Return [x, y] of the center of cell containing provided text 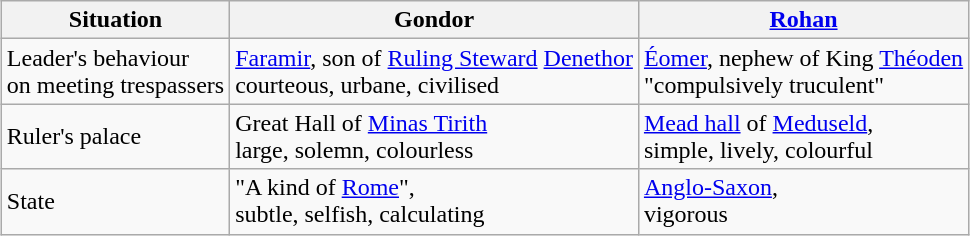
Gondor [434, 20]
Leader's behaviouron meeting trespassers [115, 72]
"A kind of Rome",subtle, selfish, calculating [434, 202]
Situation [115, 20]
Rohan [803, 20]
State [115, 202]
Faramir, son of Ruling Steward Denethorcourteous, urbane, civilised [434, 72]
Ruler's palace [115, 136]
Anglo-Saxon,vigorous [803, 202]
Mead hall of Meduseld,simple, lively, colourful [803, 136]
Éomer, nephew of King Théoden"compulsively truculent" [803, 72]
Great Hall of Minas Tirithlarge, solemn, colourless [434, 136]
